Find where the given text appears and provide that cell's center as [X, Y] coordinate. 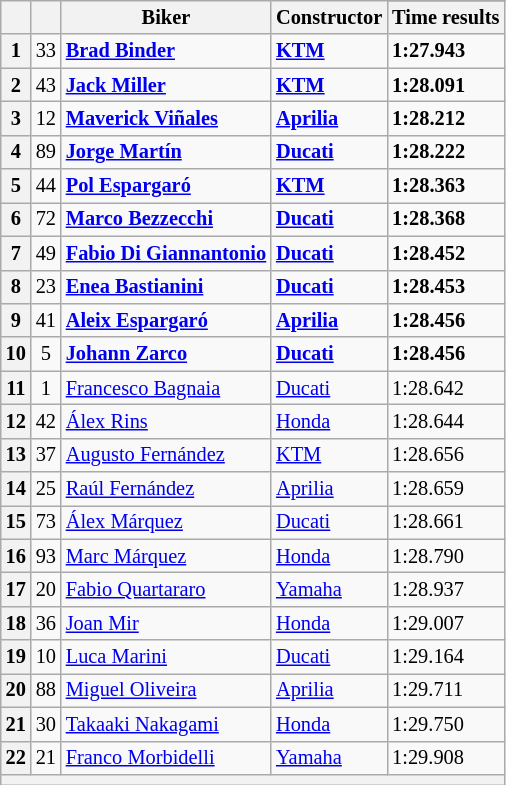
88 [46, 690]
16 [16, 556]
Time results [446, 17]
49 [46, 253]
Marc Márquez [166, 556]
Constructor [329, 17]
Francesco Bagnaia [166, 388]
1:28.790 [446, 556]
Luca Marini [166, 657]
Franco Morbidelli [166, 758]
22 [16, 758]
7 [16, 253]
1:28.368 [446, 219]
3 [16, 118]
Marco Bezzecchi [166, 219]
2 [16, 85]
25 [46, 489]
9 [16, 320]
14 [16, 489]
1:28.656 [446, 455]
Augusto Fernández [166, 455]
Joan Mir [166, 623]
6 [16, 219]
1:28.091 [446, 85]
1:29.750 [446, 724]
Fabio Di Giannantonio [166, 253]
42 [46, 421]
41 [46, 320]
Biker [166, 17]
Brad Binder [166, 51]
1:28.659 [446, 489]
1:28.363 [446, 186]
17 [16, 589]
1:28.644 [446, 421]
89 [46, 152]
15 [16, 522]
1:27.943 [446, 51]
73 [46, 522]
Jack Miller [166, 85]
8 [16, 287]
30 [46, 724]
Jorge Martín [166, 152]
11 [16, 388]
Álex Rins [166, 421]
18 [16, 623]
1:28.937 [446, 589]
Miguel Oliveira [166, 690]
1:28.453 [446, 287]
1:29.711 [446, 690]
Raúl Fernández [166, 489]
23 [46, 287]
Aleix Espargaró [166, 320]
Pol Espargaró [166, 186]
Álex Márquez [166, 522]
Johann Zarco [166, 354]
93 [46, 556]
Fabio Quartararo [166, 589]
Takaaki Nakagami [166, 724]
1:28.661 [446, 522]
Enea Bastianini [166, 287]
13 [16, 455]
43 [46, 85]
33 [46, 51]
Maverick Viñales [166, 118]
1:29.164 [446, 657]
37 [46, 455]
1:29.908 [446, 758]
36 [46, 623]
72 [46, 219]
1:28.212 [446, 118]
1:28.642 [446, 388]
44 [46, 186]
19 [16, 657]
1:29.007 [446, 623]
1:28.222 [446, 152]
1:28.452 [446, 253]
4 [16, 152]
